Identify which cell holds the provided text, then report its (x, y) central coordinate. 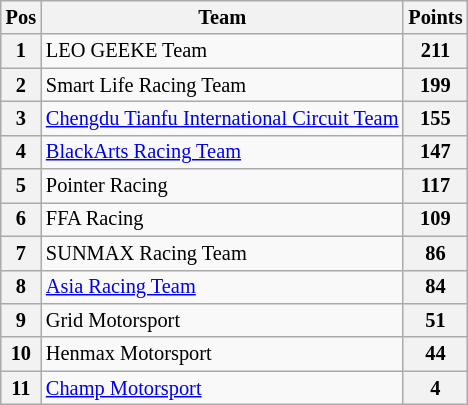
155 (435, 118)
Henmax Motorsport (222, 354)
84 (435, 287)
Champ Motorsport (222, 388)
Points (435, 17)
Smart Life Racing Team (222, 85)
51 (435, 320)
7 (21, 253)
Pos (21, 17)
Asia Racing Team (222, 287)
Grid Motorsport (222, 320)
5 (21, 186)
11 (21, 388)
211 (435, 51)
Chengdu Tianfu International Circuit Team (222, 118)
8 (21, 287)
9 (21, 320)
SUNMAX Racing Team (222, 253)
6 (21, 219)
44 (435, 354)
109 (435, 219)
1 (21, 51)
BlackArts Racing Team (222, 152)
117 (435, 186)
Team (222, 17)
FFA Racing (222, 219)
Pointer Racing (222, 186)
199 (435, 85)
3 (21, 118)
86 (435, 253)
10 (21, 354)
LEO GEEKE Team (222, 51)
2 (21, 85)
147 (435, 152)
